Search for the cell housing the specified text and yield its (X, Y) center coordinate. 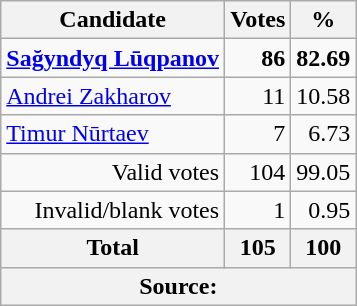
1 (258, 210)
Andrei Zakharov (113, 96)
82.69 (324, 58)
6.73 (324, 134)
Candidate (113, 20)
% (324, 20)
Source: (178, 286)
Votes (258, 20)
104 (258, 172)
100 (324, 248)
10.58 (324, 96)
7 (258, 134)
86 (258, 58)
11 (258, 96)
99.05 (324, 172)
Sağyndyq Lūqpanov (113, 58)
0.95 (324, 210)
Timur Nūrtaev (113, 134)
Invalid/blank votes (113, 210)
Valid votes (113, 172)
105 (258, 248)
Total (113, 248)
